Find where the given text appears and provide that cell's center as (x, y) coordinate. 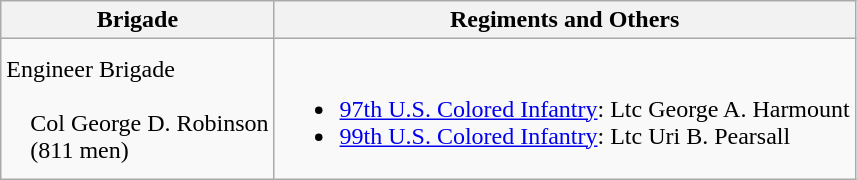
Regiments and Others (564, 20)
Brigade (138, 20)
97th U.S. Colored Infantry: Ltc George A. Harmount99th U.S. Colored Infantry: Ltc Uri B. Pearsall (564, 109)
Engineer Brigade Col George D. Robinson (811 men) (138, 109)
